Provide the [X, Y] coordinate of the cell's center where the given text is located.  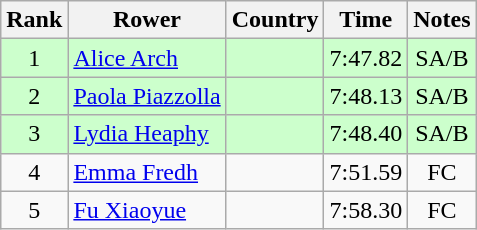
Lydia Heaphy [147, 134]
7:48.13 [366, 96]
Alice Arch [147, 58]
Paola Piazzolla [147, 96]
7:58.30 [366, 210]
7:48.40 [366, 134]
Emma Fredh [147, 172]
5 [34, 210]
Fu Xiaoyue [147, 210]
1 [34, 58]
Rower [147, 20]
3 [34, 134]
7:47.82 [366, 58]
4 [34, 172]
2 [34, 96]
Country [275, 20]
Notes [442, 20]
Time [366, 20]
Rank [34, 20]
7:51.59 [366, 172]
